Search for the cell housing the specified text and yield its (X, Y) center coordinate. 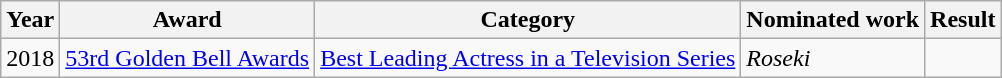
Result (963, 20)
Award (188, 20)
Category (528, 20)
Best Leading Actress in a Television Series (528, 58)
Roseki (833, 58)
2018 (30, 58)
53rd Golden Bell Awards (188, 58)
Nominated work (833, 20)
Year (30, 20)
